Return [x, y] of the center of cell containing provided text 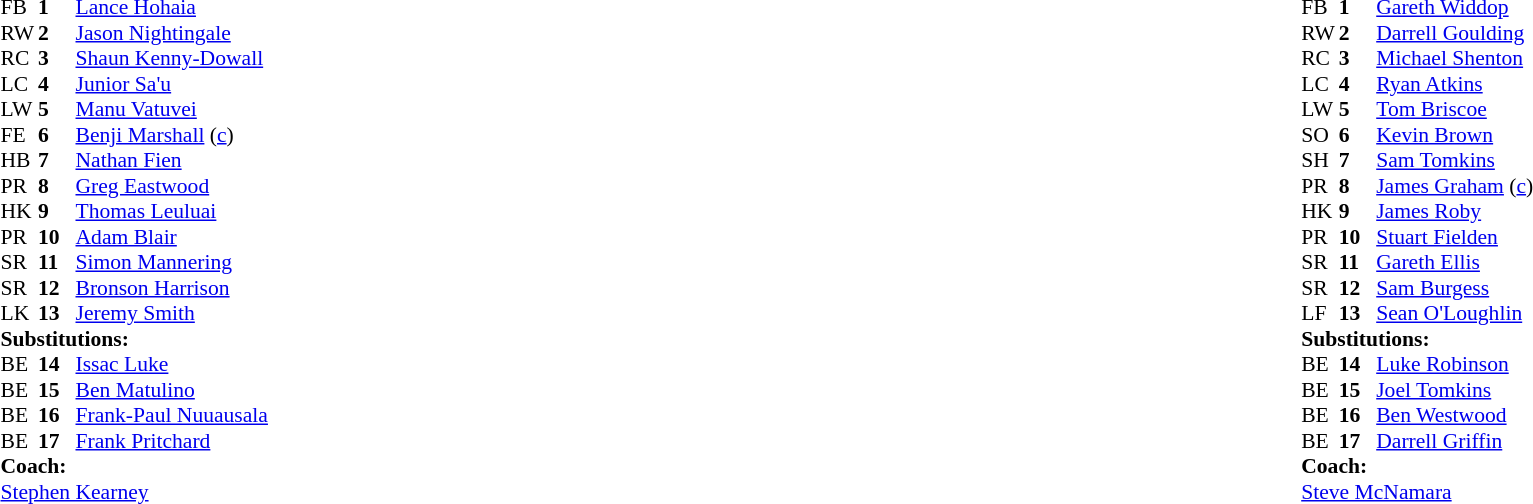
FE [19, 135]
Nathan Fien [172, 161]
Michael Shenton [1454, 59]
SH [1320, 161]
Kevin Brown [1454, 135]
James Roby [1454, 211]
Darrell Goulding [1454, 33]
James Graham (c) [1454, 186]
Jeremy Smith [172, 313]
Sam Tomkins [1454, 161]
LK [19, 313]
Thomas Leuluai [172, 211]
Jason Nightingale [172, 33]
Simon Mannering [172, 263]
Luke Robinson [1454, 365]
Sean O'Loughlin [1454, 313]
Sam Burgess [1454, 288]
HB [19, 161]
Issac Luke [172, 365]
Gareth Ellis [1454, 263]
Ryan Atkins [1454, 84]
LF [1320, 313]
Tom Briscoe [1454, 109]
Joel Tomkins [1454, 390]
Frank Pritchard [172, 441]
Frank-Paul Nuuausala [172, 415]
Greg Eastwood [172, 186]
Stuart Fielden [1454, 237]
Ben Westwood [1454, 415]
SO [1320, 135]
Bronson Harrison [172, 288]
Shaun Kenny-Dowall [172, 59]
Junior Sa'u [172, 84]
Darrell Griffin [1454, 441]
Manu Vatuvei [172, 109]
Adam Blair [172, 237]
Ben Matulino [172, 390]
Benji Marshall (c) [172, 135]
